Pinpoint the cell where the given text exists, returning its [X, Y] midpoint coordinate. 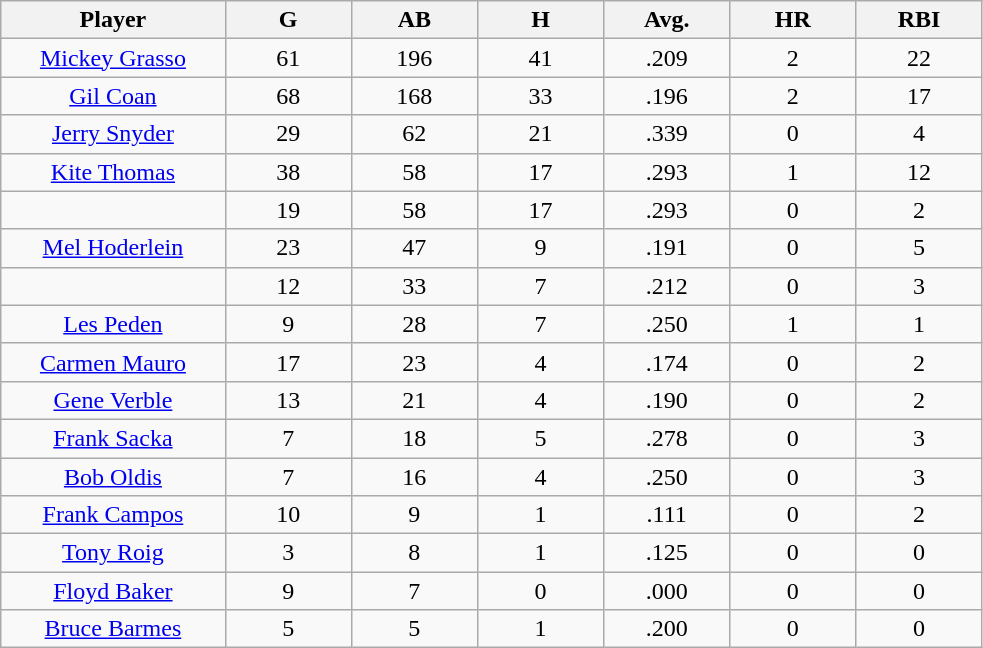
.278 [667, 438]
.339 [667, 134]
28 [414, 324]
Bruce Barmes [113, 629]
Carmen Mauro [113, 362]
68 [288, 96]
Mel Hoderlein [113, 248]
.212 [667, 286]
Gil Coan [113, 96]
16 [414, 477]
168 [414, 96]
Mickey Grasso [113, 58]
18 [414, 438]
Frank Campos [113, 515]
Player [113, 20]
61 [288, 58]
HR [793, 20]
Kite Thomas [113, 172]
.111 [667, 515]
22 [919, 58]
Les Peden [113, 324]
8 [414, 553]
.209 [667, 58]
Tony Roig [113, 553]
Avg. [667, 20]
Bob Oldis [113, 477]
G [288, 20]
10 [288, 515]
.000 [667, 591]
RBI [919, 20]
H [540, 20]
19 [288, 210]
Gene Verble [113, 400]
196 [414, 58]
13 [288, 400]
Jerry Snyder [113, 134]
.125 [667, 553]
.174 [667, 362]
38 [288, 172]
41 [540, 58]
47 [414, 248]
29 [288, 134]
.191 [667, 248]
.200 [667, 629]
AB [414, 20]
Frank Sacka [113, 438]
.190 [667, 400]
Floyd Baker [113, 591]
.196 [667, 96]
62 [414, 134]
